Locate the cell with the specified text and output its [x, y] center coordinate. 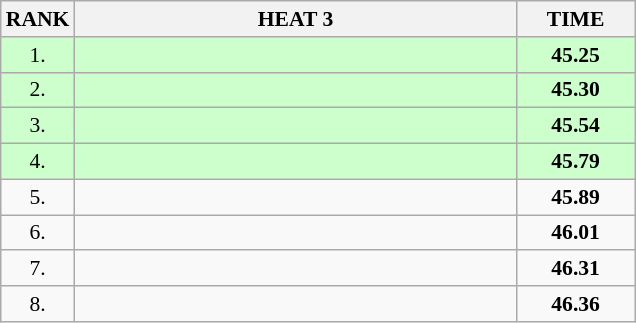
45.30 [576, 90]
45.25 [576, 55]
46.31 [576, 269]
45.89 [576, 197]
3. [38, 126]
45.54 [576, 126]
4. [38, 162]
TIME [576, 19]
46.01 [576, 233]
46.36 [576, 304]
HEAT 3 [295, 19]
45.79 [576, 162]
2. [38, 90]
7. [38, 269]
6. [38, 233]
1. [38, 55]
5. [38, 197]
RANK [38, 19]
8. [38, 304]
